Determine the [X, Y] coordinate at the center of the cell enclosing the given text.  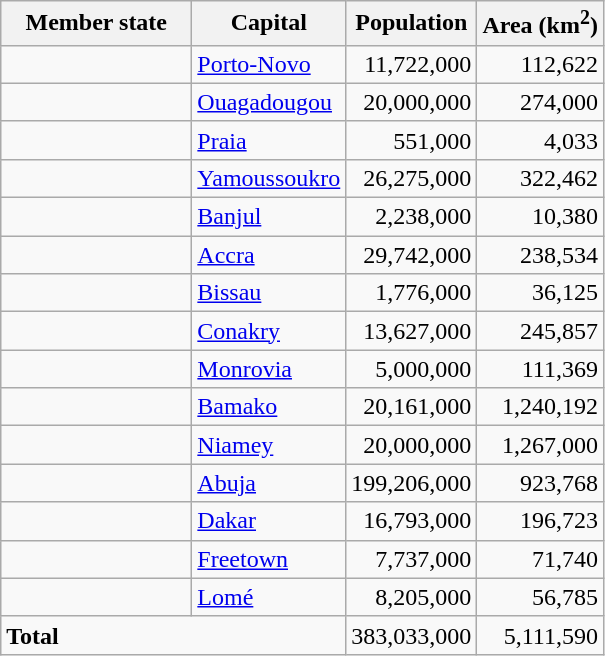
Conakry [269, 331]
20,161,000 [412, 407]
13,627,000 [412, 331]
238,534 [540, 255]
5,111,590 [540, 635]
Area (km2) [540, 24]
26,275,000 [412, 178]
Banjul [269, 217]
10,380 [540, 217]
1,267,000 [540, 445]
196,723 [540, 521]
Ouagadougou [269, 102]
199,206,000 [412, 483]
383,033,000 [412, 635]
71,740 [540, 559]
Capital [269, 24]
Monrovia [269, 369]
Lomé [269, 597]
7,737,000 [412, 559]
1,776,000 [412, 293]
56,785 [540, 597]
29,742,000 [412, 255]
4,033 [540, 140]
Accra [269, 255]
Abuja [269, 483]
Dakar [269, 521]
36,125 [540, 293]
8,205,000 [412, 597]
11,722,000 [412, 64]
16,793,000 [412, 521]
111,369 [540, 369]
Bissau [269, 293]
112,622 [540, 64]
245,857 [540, 331]
Niamey [269, 445]
Bamako [269, 407]
Member state [96, 24]
1,240,192 [540, 407]
923,768 [540, 483]
Porto-Novo [269, 64]
Yamoussoukro [269, 178]
274,000 [540, 102]
Freetown [269, 559]
2,238,000 [412, 217]
5,000,000 [412, 369]
551,000 [412, 140]
322,462 [540, 178]
Total [174, 635]
Praia [269, 140]
Population [412, 24]
